Detect which cell encompasses the target text, then output its [X, Y] center coordinate. 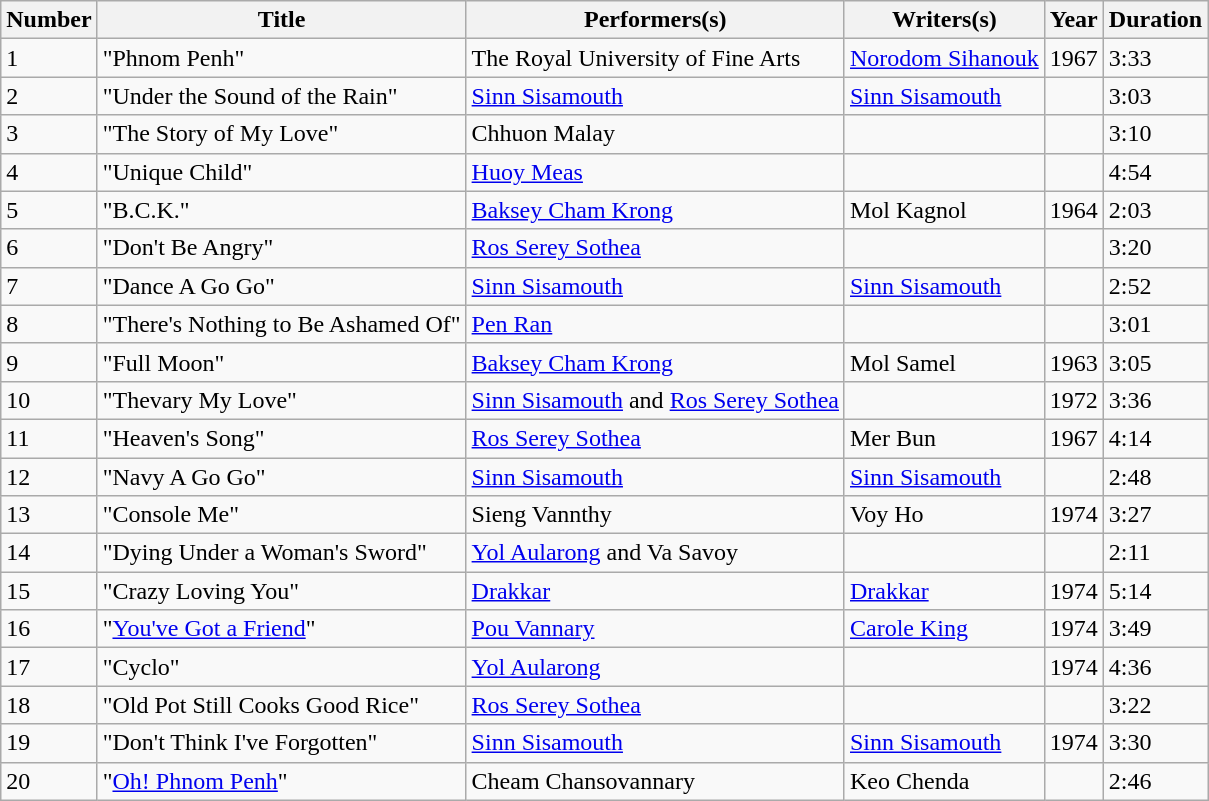
"Oh! Phnom Penh" [282, 781]
4:36 [1155, 667]
The Royal University of Fine Arts [655, 58]
15 [49, 591]
3:49 [1155, 629]
"Phnom Penh" [282, 58]
10 [49, 400]
Mol Samel [944, 362]
"Dance A Go Go" [282, 286]
2 [49, 96]
Year [1074, 20]
Writers(s) [944, 20]
1963 [1074, 362]
"Heaven's Song" [282, 438]
"Cyclo" [282, 667]
3:01 [1155, 324]
"Thevary My Love" [282, 400]
13 [49, 515]
3:30 [1155, 743]
6 [49, 248]
2:46 [1155, 781]
18 [49, 705]
3:22 [1155, 705]
Yol Aularong [655, 667]
Sinn Sisamouth and Ros Serey Sothea [655, 400]
"Console Me" [282, 515]
4 [49, 172]
"Full Moon" [282, 362]
4:14 [1155, 438]
5 [49, 210]
"There's Nothing to Be Ashamed Of" [282, 324]
14 [49, 553]
Duration [1155, 20]
"Dying Under a Woman's Sword" [282, 553]
20 [49, 781]
Voy Ho [944, 515]
"Under the Sound of the Rain" [282, 96]
"Don't Think I've Forgotten" [282, 743]
Pou Vannary [655, 629]
1964 [1074, 210]
9 [49, 362]
7 [49, 286]
3 [49, 134]
"Navy A Go Go" [282, 477]
3:36 [1155, 400]
11 [49, 438]
8 [49, 324]
"Unique Child" [282, 172]
17 [49, 667]
4:54 [1155, 172]
3:05 [1155, 362]
Chhuon Malay [655, 134]
"Old Pot Still Cooks Good Rice" [282, 705]
"The Story of My Love" [282, 134]
"B.C.K." [282, 210]
3:27 [1155, 515]
Performers(s) [655, 20]
1972 [1074, 400]
Cheam Chansovannary [655, 781]
Pen Ran [655, 324]
3:10 [1155, 134]
Yol Aularong and Va Savoy [655, 553]
Huoy Meas [655, 172]
2:03 [1155, 210]
3:03 [1155, 96]
Mer Bun [944, 438]
12 [49, 477]
16 [49, 629]
Carole King [944, 629]
2:11 [1155, 553]
Norodom Sihanouk [944, 58]
Keo Chenda [944, 781]
19 [49, 743]
3:20 [1155, 248]
Title [282, 20]
"Crazy Loving You" [282, 591]
Number [49, 20]
Sieng Vannthy [655, 515]
"Don't Be Angry" [282, 248]
2:48 [1155, 477]
1 [49, 58]
5:14 [1155, 591]
3:33 [1155, 58]
"You've Got a Friend" [282, 629]
Mol Kagnol [944, 210]
2:52 [1155, 286]
